Provide the [X, Y] coordinate of the cell's center where the given text is located.  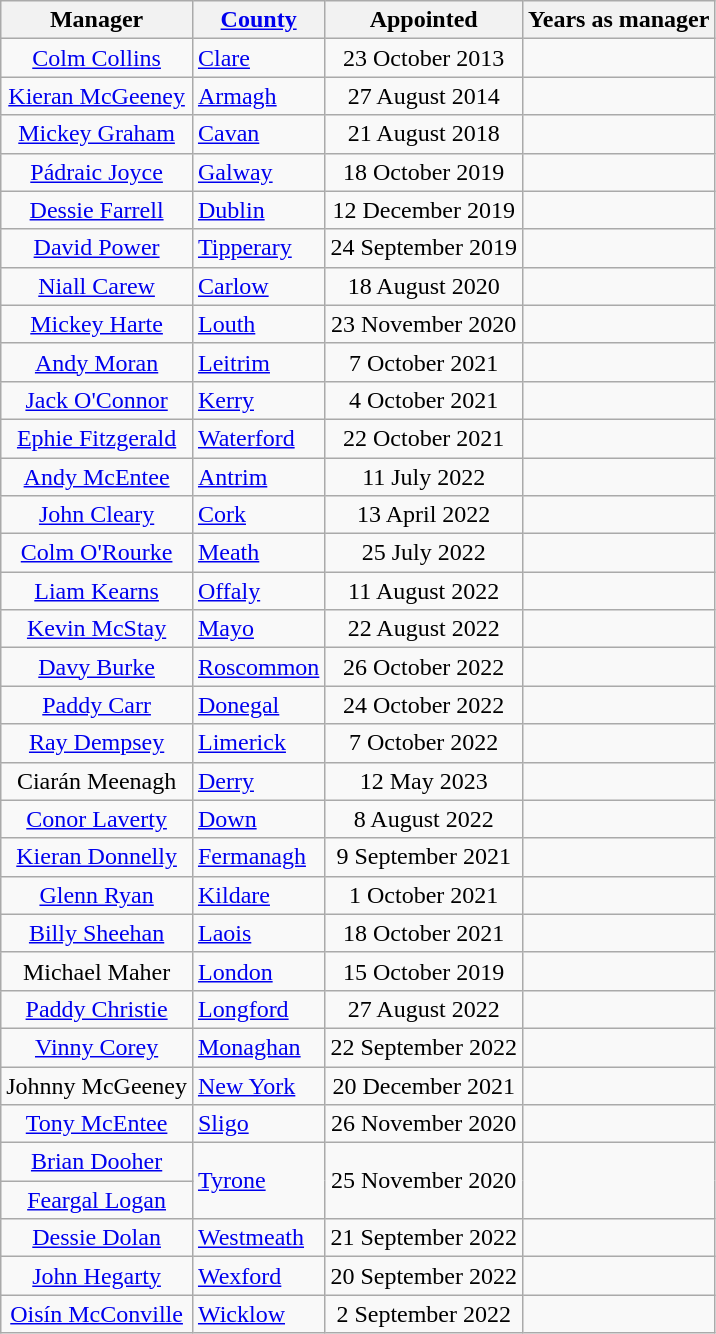
2 September 2022 [424, 1314]
Waterford [258, 438]
Wicklow [258, 1314]
David Power [97, 248]
Glenn Ryan [97, 895]
7 October 2021 [424, 362]
13 April 2022 [424, 515]
Colm Collins [97, 58]
8 August 2022 [424, 819]
Kieran McGeeney [97, 96]
Ray Dempsey [97, 743]
25 July 2022 [424, 553]
Dessie Dolan [97, 1238]
24 September 2019 [424, 248]
25 November 2020 [424, 1181]
Westmeath [258, 1238]
18 August 2020 [424, 286]
Clare [258, 58]
Armagh [258, 96]
9 September 2021 [424, 857]
Tipperary [258, 248]
Laois [258, 933]
Niall Carew [97, 286]
Kieran Donnelly [97, 857]
Donegal [258, 705]
Wexford [258, 1276]
Billy Sheehan [97, 933]
Brian Dooher [97, 1162]
21 September 2022 [424, 1238]
15 October 2019 [424, 971]
24 October 2022 [424, 705]
Roscommon [258, 667]
John Hegarty [97, 1276]
12 May 2023 [424, 781]
22 October 2021 [424, 438]
Conor Laverty [97, 819]
Carlow [258, 286]
26 November 2020 [424, 1124]
11 July 2022 [424, 477]
New York [258, 1085]
Mickey Graham [97, 134]
1 October 2021 [424, 895]
Tyrone [258, 1181]
Dublin [258, 210]
Ciarán Meenagh [97, 781]
12 December 2019 [424, 210]
Years as manager [619, 20]
Liam Kearns [97, 591]
Fermanagh [258, 857]
Paddy Christie [97, 1009]
Derry [258, 781]
Pádraic Joyce [97, 172]
26 October 2022 [424, 667]
Tony McEntee [97, 1124]
27 August 2022 [424, 1009]
London [258, 971]
20 September 2022 [424, 1276]
Manager [97, 20]
18 October 2021 [424, 933]
11 August 2022 [424, 591]
Longford [258, 1009]
4 October 2021 [424, 400]
7 October 2022 [424, 743]
Kerry [258, 400]
Vinny Corey [97, 1047]
Andy McEntee [97, 477]
Offaly [258, 591]
22 September 2022 [424, 1047]
Leitrim [258, 362]
Michael Maher [97, 971]
Cork [258, 515]
23 October 2013 [424, 58]
Down [258, 819]
Louth [258, 324]
Kildare [258, 895]
Ephie Fitzgerald [97, 438]
Kevin McStay [97, 629]
22 August 2022 [424, 629]
Dessie Farrell [97, 210]
23 November 2020 [424, 324]
Mayo [258, 629]
20 December 2021 [424, 1085]
27 August 2014 [424, 96]
Oisín McConville [97, 1314]
Antrim [258, 477]
Johnny McGeeney [97, 1085]
Paddy Carr [97, 705]
Sligo [258, 1124]
County [258, 20]
Davy Burke [97, 667]
Meath [258, 553]
Jack O'Connor [97, 400]
John Cleary [97, 515]
Feargal Logan [97, 1200]
Monaghan [258, 1047]
Mickey Harte [97, 324]
Colm O'Rourke [97, 553]
21 August 2018 [424, 134]
Cavan [258, 134]
Galway [258, 172]
Andy Moran [97, 362]
18 October 2019 [424, 172]
Limerick [258, 743]
Appointed [424, 20]
